Locate the cell with the specified text and output its (x, y) center coordinate. 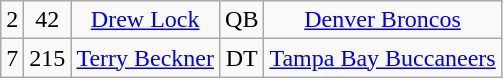
QB (242, 20)
2 (12, 20)
DT (242, 58)
215 (48, 58)
7 (12, 58)
Drew Lock (146, 20)
42 (48, 20)
Tampa Bay Buccaneers (382, 58)
Terry Beckner (146, 58)
Denver Broncos (382, 20)
